Determine the (x, y) coordinate at the center of the cell enclosing the given text.  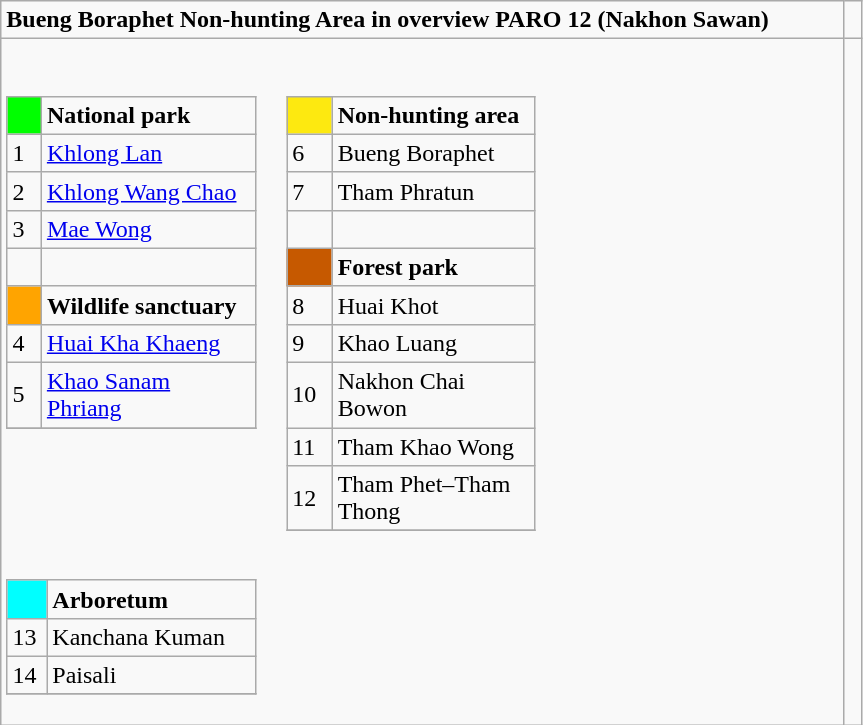
Khao Sanam Phriang (148, 396)
Tham Khao Wong (434, 447)
8 (310, 305)
Non-hunting area (434, 115)
Tham Phratun (434, 191)
9 (310, 343)
Bueng Boraphet (434, 153)
10 (310, 396)
7 (310, 191)
1 (24, 153)
12 (310, 498)
Kanchana Kuman (151, 637)
2 (24, 191)
4 (24, 343)
Mae Wong (148, 229)
14 (27, 675)
11 (310, 447)
Bueng Boraphet Non-hunting Area in overview PARO 12 (Nakhon Sawan) (422, 20)
6 (310, 153)
5 (24, 396)
Tham Phet–Tham Thong (434, 498)
National park (148, 115)
Arboretum (151, 599)
Khlong Wang Chao (148, 191)
13 (27, 637)
Huai Khot (434, 305)
Nakhon Chai Bowon (434, 396)
Paisali (151, 675)
Huai Kha Khaeng (148, 343)
Wildlife sanctuary (148, 305)
Khao Luang (434, 343)
3 (24, 229)
Khlong Lan (148, 153)
Forest park (434, 267)
